Return (x, y) of the center of cell containing provided text 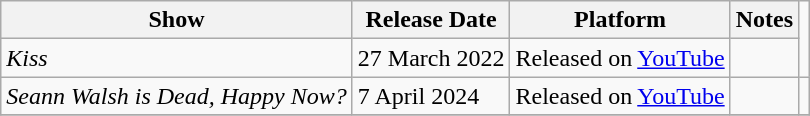
Kiss (177, 58)
Release Date (431, 20)
Notes (764, 20)
Seann Walsh is Dead, Happy Now? (177, 96)
Show (177, 20)
7 April 2024 (431, 96)
Platform (620, 20)
27 March 2022 (431, 58)
